Find where the given text appears and provide that cell's center as (x, y) coordinate. 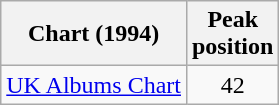
UK Albums Chart (94, 85)
Peakposition (232, 34)
Chart (1994) (94, 34)
42 (232, 85)
